Extract the [X, Y] coordinate from the center of the cell holding the provided text.  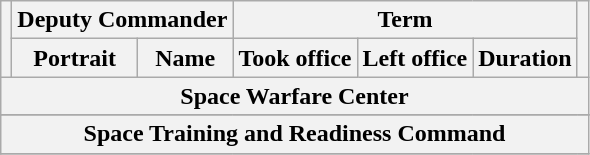
Name [186, 58]
Portrait [75, 58]
Took office [295, 58]
Duration [525, 58]
Space Training and Readiness Command [294, 134]
Term [405, 20]
Left office [415, 58]
Space Warfare Center [294, 96]
Deputy Commander [122, 20]
